Scan for the cell matching the given text and deliver its (X, Y) coordinate at center. 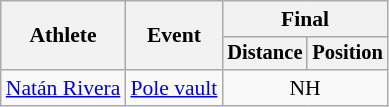
NH (304, 88)
Athlete (64, 36)
Distance (264, 54)
Event (174, 36)
Final (304, 19)
Position (347, 54)
Pole vault (174, 88)
Natán Rivera (64, 88)
